Pinpoint the cell where the given text exists, returning its [X, Y] midpoint coordinate. 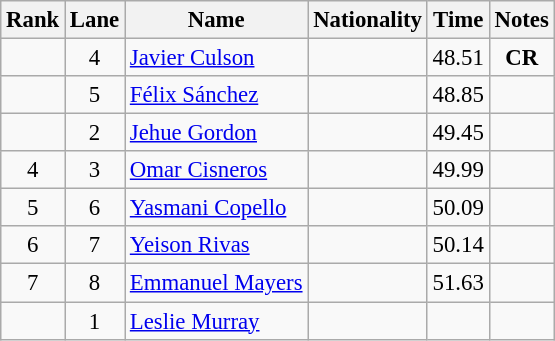
51.63 [458, 283]
Jehue Gordon [216, 133]
Yeison Rivas [216, 245]
48.51 [458, 58]
CR [522, 58]
Leslie Murray [216, 321]
Yasmani Copello [216, 208]
49.99 [458, 170]
Emmanuel Mayers [216, 283]
Javier Culson [216, 58]
49.45 [458, 133]
3 [95, 170]
Félix Sánchez [216, 95]
Name [216, 20]
Rank [33, 20]
2 [95, 133]
Nationality [368, 20]
50.09 [458, 208]
48.85 [458, 95]
Notes [522, 20]
8 [95, 283]
1 [95, 321]
Lane [95, 20]
50.14 [458, 245]
Omar Cisneros [216, 170]
Time [458, 20]
